Search for the cell housing the specified text and yield its [x, y] center coordinate. 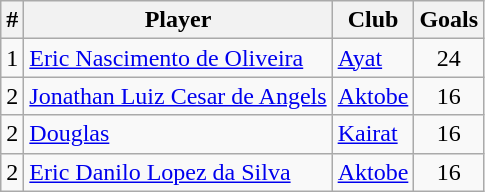
Player [178, 20]
24 [449, 58]
1 [12, 58]
Ayat [373, 58]
Eric Danilo Lopez da Silva [178, 172]
# [12, 20]
Douglas [178, 134]
Goals [449, 20]
Club [373, 20]
Kairat [373, 134]
Jonathan Luiz Cesar de Angels [178, 96]
Eric Nascimento de Oliveira [178, 58]
